Output the [x, y] coordinate of the center of the cell containing the given text.  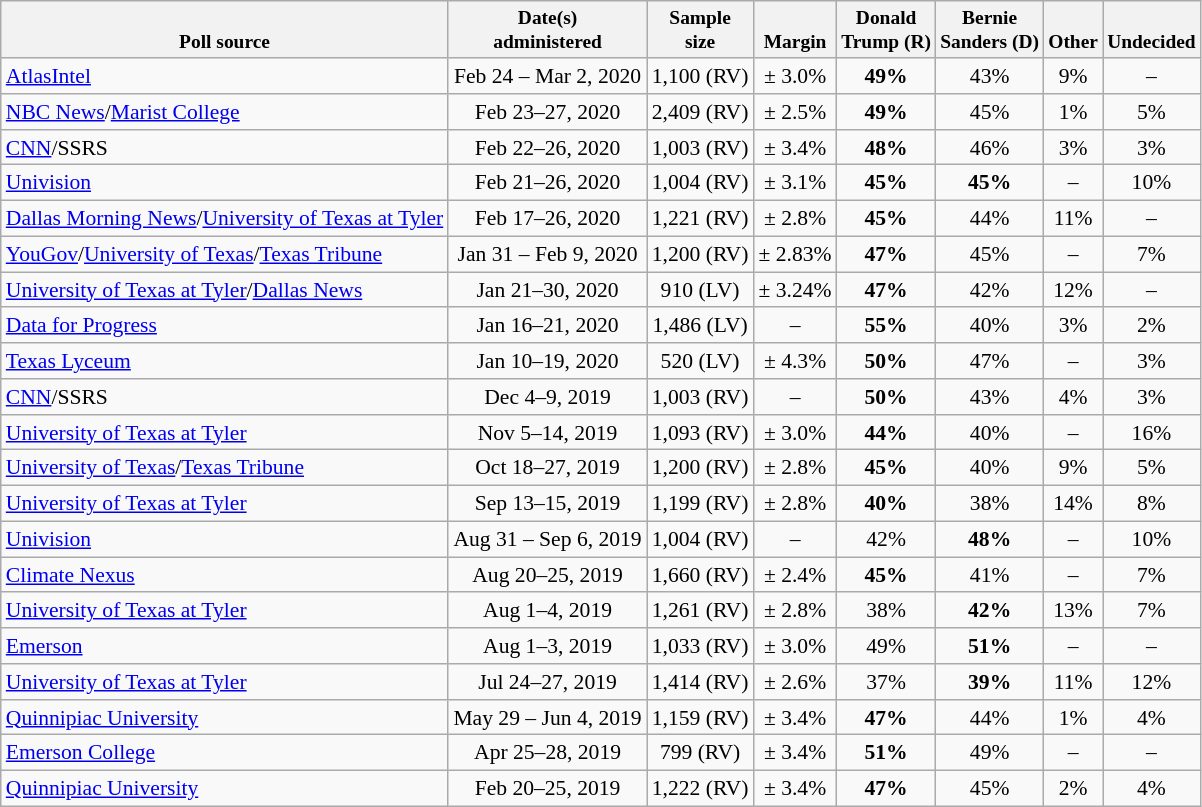
8% [1152, 504]
Dec 4–9, 2019 [547, 397]
Apr 25–28, 2019 [547, 753]
46% [990, 148]
± 4.3% [794, 361]
1,199 (RV) [700, 504]
BernieSanders (D) [990, 30]
Nov 5–14, 2019 [547, 433]
YouGov/University of Texas/Texas Tribune [225, 254]
Sep 13–15, 2019 [547, 504]
1,261 (RV) [700, 611]
± 3.1% [794, 183]
Feb 21–26, 2020 [547, 183]
1,660 (RV) [700, 575]
± 2.4% [794, 575]
39% [990, 682]
1,222 (RV) [700, 789]
Samplesize [700, 30]
1,221 (RV) [700, 219]
Jan 10–19, 2020 [547, 361]
55% [886, 326]
1,100 (RV) [700, 76]
16% [1152, 433]
± 2.5% [794, 112]
Oct 18–27, 2019 [547, 468]
1,159 (RV) [700, 718]
NBC News/Marist College [225, 112]
Feb 22–26, 2020 [547, 148]
1,414 (RV) [700, 682]
799 (RV) [700, 753]
Jan 31 – Feb 9, 2020 [547, 254]
Margin [794, 30]
2,409 (RV) [700, 112]
± 2.6% [794, 682]
1,033 (RV) [700, 646]
Aug 20–25, 2019 [547, 575]
Emerson [225, 646]
Aug 1–3, 2019 [547, 646]
Climate Nexus [225, 575]
May 29 – Jun 4, 2019 [547, 718]
Poll source [225, 30]
Feb 20–25, 2019 [547, 789]
1,093 (RV) [700, 433]
AtlasIntel [225, 76]
± 3.24% [794, 290]
37% [886, 682]
41% [990, 575]
520 (LV) [700, 361]
Dallas Morning News/University of Texas at Tyler [225, 219]
Aug 31 – Sep 6, 2019 [547, 540]
13% [1074, 611]
Feb 17–26, 2020 [547, 219]
Feb 24 – Mar 2, 2020 [547, 76]
Jan 21–30, 2020 [547, 290]
Feb 23–27, 2020 [547, 112]
Jul 24–27, 2019 [547, 682]
Undecided [1152, 30]
University of Texas at Tyler/Dallas News [225, 290]
Jan 16–21, 2020 [547, 326]
1,486 (LV) [700, 326]
Date(s)administered [547, 30]
± 2.83% [794, 254]
Texas Lyceum [225, 361]
University of Texas/Texas Tribune [225, 468]
910 (LV) [700, 290]
Emerson College [225, 753]
DonaldTrump (R) [886, 30]
Aug 1–4, 2019 [547, 611]
Other [1074, 30]
Data for Progress [225, 326]
14% [1074, 504]
